Scan for the cell matching the given text and deliver its [x, y] coordinate at center. 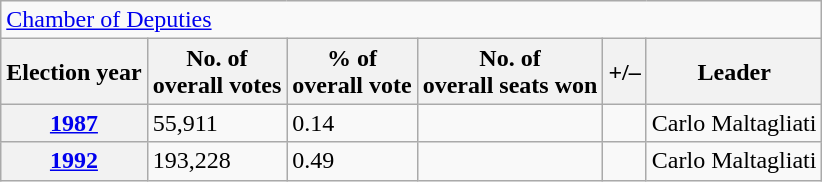
55,911 [217, 123]
Leader [734, 72]
193,228 [217, 161]
No. ofoverall votes [217, 72]
+/– [624, 72]
1987 [74, 123]
Chamber of Deputies [412, 20]
Election year [74, 72]
0.49 [352, 161]
% ofoverall vote [352, 72]
0.14 [352, 123]
No. ofoverall seats won [510, 72]
1992 [74, 161]
